Return the [X, Y] coordinate for the center point of the cell that contains the specified text.  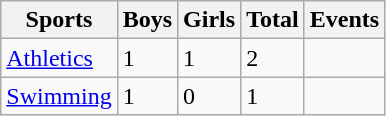
Girls [210, 20]
Boys [147, 20]
Athletics [59, 58]
0 [210, 96]
Sports [59, 20]
2 [273, 58]
Events [344, 20]
Swimming [59, 96]
Total [273, 20]
